Search for the cell housing the specified text and yield its [x, y] center coordinate. 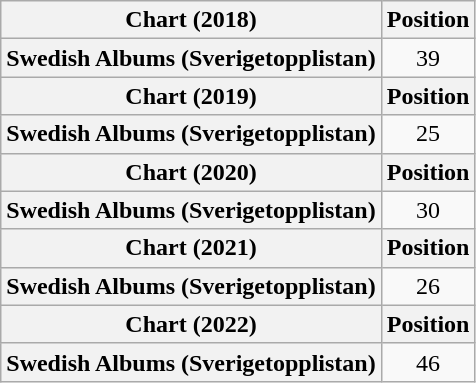
25 [428, 134]
Chart (2022) [191, 324]
46 [428, 362]
39 [428, 58]
Chart (2020) [191, 172]
26 [428, 286]
30 [428, 210]
Chart (2021) [191, 248]
Chart (2018) [191, 20]
Chart (2019) [191, 96]
